Find where the given text appears and provide that cell's center as (x, y) coordinate. 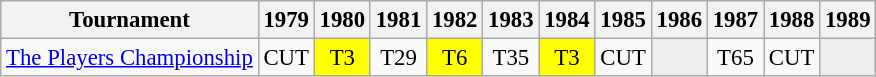
1979 (286, 20)
1980 (342, 20)
1987 (735, 20)
1986 (679, 20)
The Players Championship (130, 58)
1988 (792, 20)
T35 (511, 58)
1989 (848, 20)
1984 (567, 20)
T29 (398, 58)
1983 (511, 20)
1985 (623, 20)
T6 (455, 58)
1982 (455, 20)
T65 (735, 58)
Tournament (130, 20)
1981 (398, 20)
